Return the (X, Y) coordinate for the center point of the cell that contains the specified text.  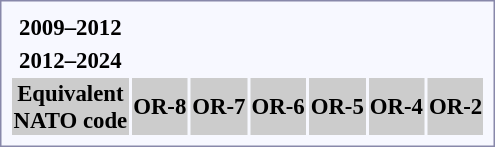
OR-6 (278, 106)
2012–2024 (70, 60)
EquivalentNATO code (70, 106)
OR-7 (219, 106)
OR-8 (160, 106)
OR-5 (337, 106)
2009–2012 (70, 27)
OR-2 (455, 106)
OR-4 (396, 106)
